Determine the (x, y) coordinate at the center of the cell enclosing the given text.  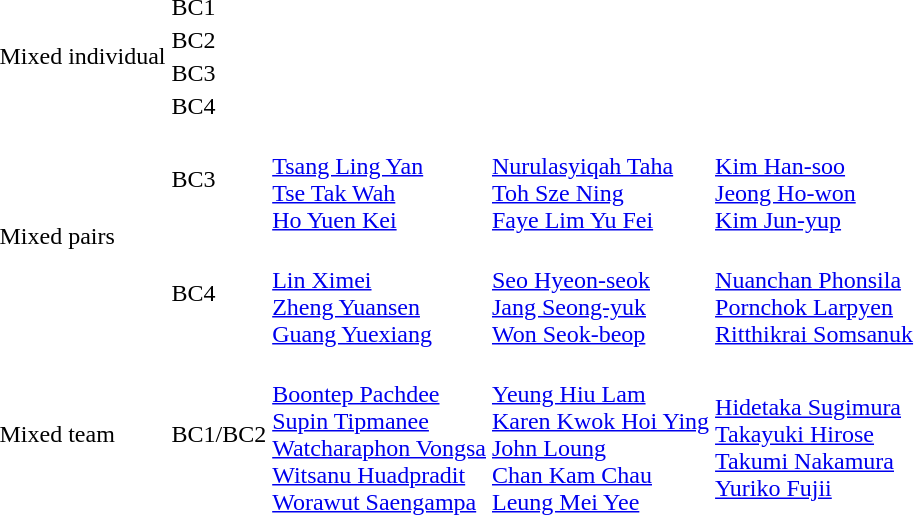
Nurulasyiqah TahaToh Sze NingFaye Lim Yu Fei (600, 180)
BC2 (219, 40)
Tsang Ling YanTse Tak WahHo Yuen Kei (380, 180)
Lin XimeiZheng YuansenGuang Yuexiang (380, 294)
Seo Hyeon-seokJang Seong-yukWon Seok-beop (600, 294)
